From the cell containing the given text, extract its center point as (X, Y) coordinate. 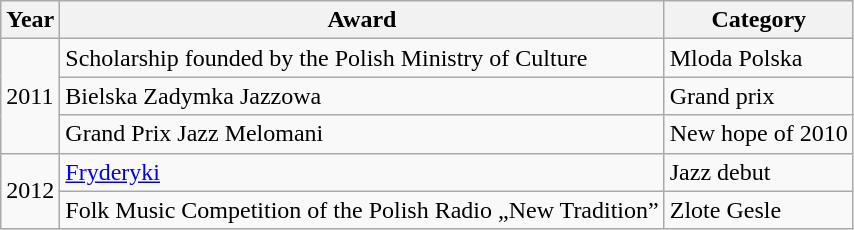
Grand prix (758, 96)
Mloda Polska (758, 58)
Grand Prix Jazz Melomani (362, 134)
Fryderyki (362, 172)
Jazz debut (758, 172)
New hope of 2010 (758, 134)
Scholarship founded by the Polish Ministry of Culture (362, 58)
Bielska Zadymka Jazzowa (362, 96)
Folk Music Competition of the Polish Radio „New Tradition” (362, 210)
Zlote Gesle (758, 210)
Category (758, 20)
Award (362, 20)
2012 (30, 191)
Year (30, 20)
2011 (30, 96)
